Identify which cell holds the provided text, then report its (X, Y) central coordinate. 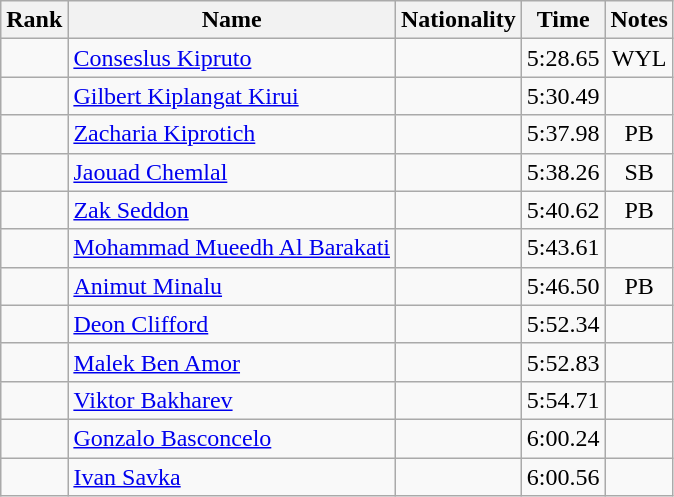
5:40.62 (563, 210)
Malek Ben Amor (232, 362)
Gonzalo Basconcelo (232, 438)
5:30.49 (563, 96)
WYL (639, 58)
Zacharia Kiprotich (232, 134)
Nationality (459, 20)
5:37.98 (563, 134)
Rank (34, 20)
Gilbert Kiplangat Kirui (232, 96)
6:00.56 (563, 477)
Notes (639, 20)
5:52.34 (563, 324)
Animut Minalu (232, 286)
5:43.61 (563, 248)
Jaouad Chemlal (232, 172)
5:28.65 (563, 58)
Name (232, 20)
5:54.71 (563, 400)
Time (563, 20)
6:00.24 (563, 438)
Viktor Bakharev (232, 400)
5:38.26 (563, 172)
Ivan Savka (232, 477)
Mohammad Mueedh Al Barakati (232, 248)
Zak Seddon (232, 210)
Deon Clifford (232, 324)
5:52.83 (563, 362)
SB (639, 172)
Conseslus Kipruto (232, 58)
5:46.50 (563, 286)
